Provide the (X, Y) coordinate of the cell's center where the given text is located.  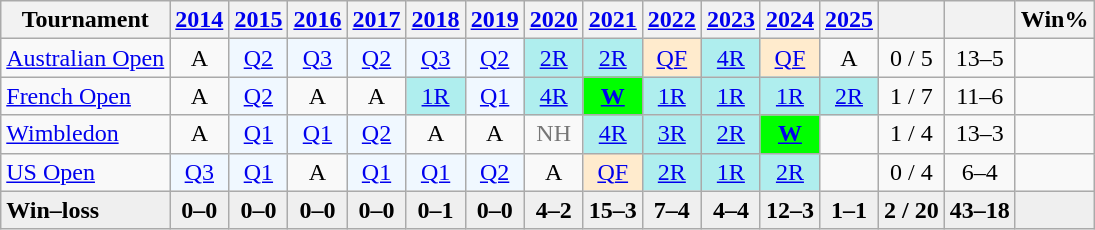
15–3 (612, 210)
Tournament (86, 20)
US Open (86, 172)
Australian Open (86, 58)
0–1 (436, 210)
1–1 (848, 210)
Win% (1054, 20)
4–2 (554, 210)
2015 (258, 20)
NH (554, 134)
4–4 (730, 210)
2 / 20 (912, 210)
2017 (376, 20)
11–6 (980, 96)
7–4 (672, 210)
2021 (612, 20)
2024 (790, 20)
6–4 (980, 172)
2016 (318, 20)
12–3 (790, 210)
2025 (848, 20)
13–3 (980, 134)
2022 (672, 20)
Wimbledon (86, 134)
2020 (554, 20)
2023 (730, 20)
French Open (86, 96)
2019 (494, 20)
13–5 (980, 58)
Win–loss (86, 210)
2014 (200, 20)
43–18 (980, 210)
1 / 7 (912, 96)
0 / 4 (912, 172)
3R (672, 134)
1 / 4 (912, 134)
2018 (436, 20)
0 / 5 (912, 58)
